Return (x, y) of the center of cell containing provided text 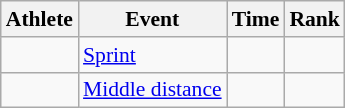
Athlete (40, 19)
Event (152, 19)
Sprint (152, 55)
Middle distance (152, 90)
Rank (314, 19)
Time (256, 19)
